Identify which cell holds the provided text, then report its [X, Y] central coordinate. 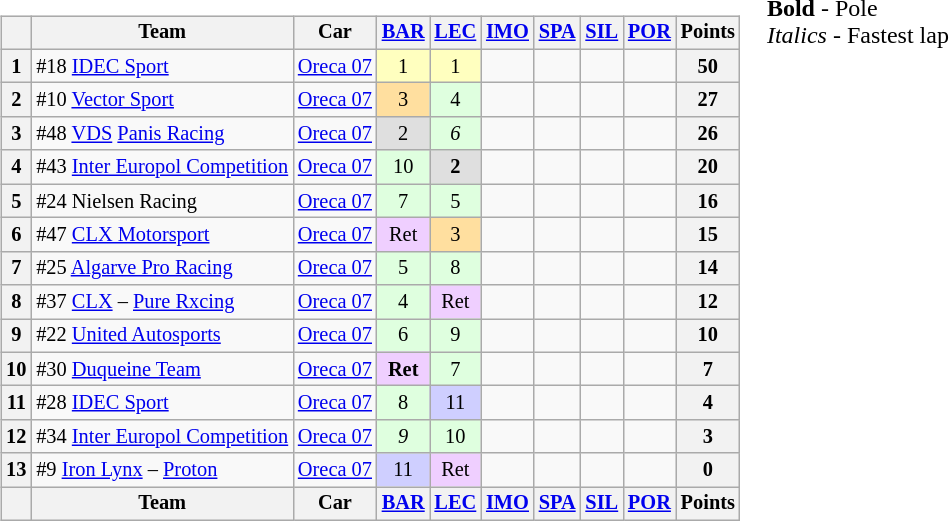
#37 CLX – Pure Rxcing [162, 302]
#30 Duqueine Team [162, 369]
#28 IDEC Sport [162, 403]
#47 CLX Motorsport [162, 235]
#34 Inter Europol Competition [162, 437]
27 [708, 100]
#43 Inter Europol Competition [162, 167]
#24 Nielsen Racing [162, 201]
#9 Iron Lynx – Proton [162, 470]
0 [708, 470]
26 [708, 134]
#25 Algarve Pro Racing [162, 268]
#18 IDEC Sport [162, 66]
13 [16, 470]
#22 United Autosports [162, 336]
15 [708, 235]
14 [708, 268]
20 [708, 167]
50 [708, 66]
16 [708, 201]
#10 Vector Sport [162, 100]
#48 VDS Panis Racing [162, 134]
